Search for the cell housing the specified text and yield its [x, y] center coordinate. 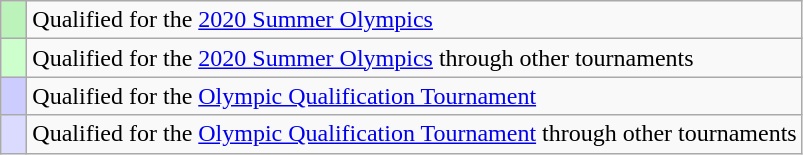
Qualified for the Olympic Qualification Tournament through other tournaments [414, 134]
Qualified for the 2020 Summer Olympics [414, 20]
Qualified for the 2020 Summer Olympics through other tournaments [414, 58]
Qualified for the Olympic Qualification Tournament [414, 96]
